Return [x, y] of the center of cell containing provided text 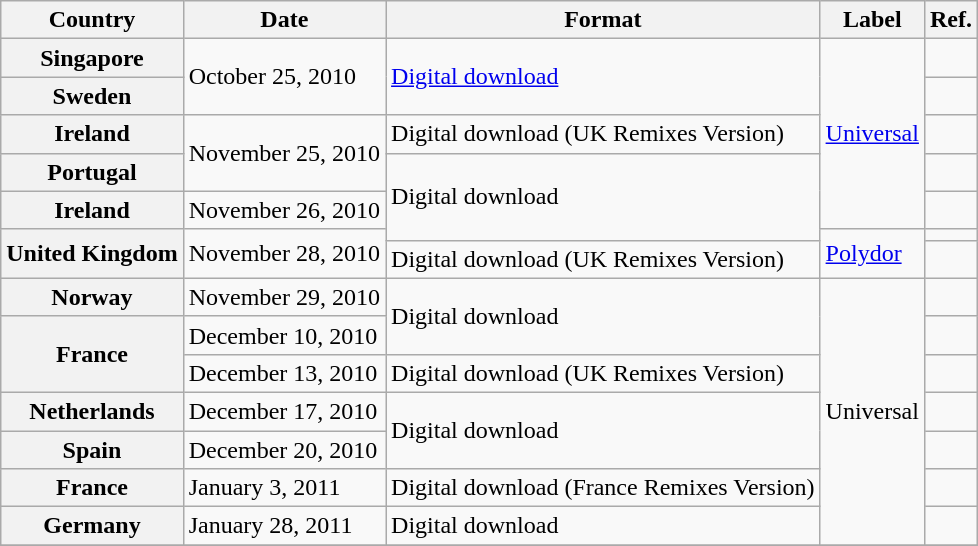
December 10, 2010 [284, 335]
December 13, 2010 [284, 373]
December 17, 2010 [284, 411]
November 26, 2010 [284, 210]
Netherlands [92, 411]
Sweden [92, 96]
Digital download (France Remixes Version) [604, 488]
December 20, 2010 [284, 449]
Spain [92, 449]
Polydor [872, 254]
Format [604, 20]
Ref. [950, 20]
October 25, 2010 [284, 77]
January 3, 2011 [284, 488]
Date [284, 20]
Label [872, 20]
November 29, 2010 [284, 297]
Portugal [92, 172]
Singapore [92, 58]
Norway [92, 297]
November 25, 2010 [284, 153]
Country [92, 20]
November 28, 2010 [284, 254]
January 28, 2011 [284, 526]
Germany [92, 526]
United Kingdom [92, 254]
